Locate the cell with the specified text and output its (X, Y) center coordinate. 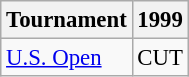
U.S. Open (66, 58)
Tournament (66, 20)
CUT (160, 58)
1999 (160, 20)
